Return (X, Y) of the center of cell containing provided text 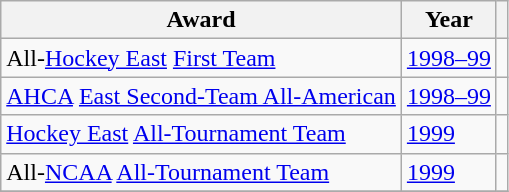
Hockey East All-Tournament Team (202, 134)
Year (448, 20)
Award (202, 20)
AHCA East Second-Team All-American (202, 96)
All-NCAA All-Tournament Team (202, 172)
All-Hockey East First Team (202, 58)
